From the cell containing the given text, extract its center point as (x, y) coordinate. 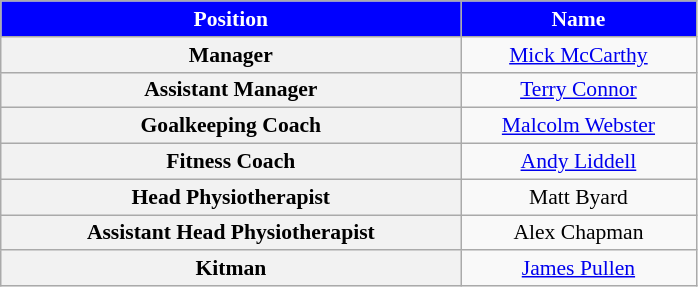
Kitman (231, 269)
Alex Chapman (578, 233)
Fitness Coach (231, 162)
Manager (231, 55)
Position (231, 19)
Goalkeeping Coach (231, 126)
Name (578, 19)
Assistant Manager (231, 90)
Andy Liddell (578, 162)
Malcolm Webster (578, 126)
James Pullen (578, 269)
Matt Byard (578, 197)
Head Physiotherapist (231, 197)
Assistant Head Physiotherapist (231, 233)
Terry Connor (578, 90)
Mick McCarthy (578, 55)
